Determine the [X, Y] coordinate at the center of the cell enclosing the given text.  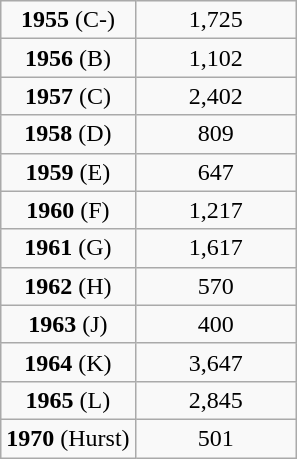
809 [216, 134]
1970 (Hurst) [68, 438]
2,402 [216, 96]
1959 (E) [68, 172]
1963 (J) [68, 324]
1964 (K) [68, 362]
1962 (H) [68, 286]
1,102 [216, 58]
1,617 [216, 248]
1956 (B) [68, 58]
1957 (C) [68, 96]
501 [216, 438]
570 [216, 286]
1960 (F) [68, 210]
1958 (D) [68, 134]
400 [216, 324]
1,217 [216, 210]
3,647 [216, 362]
1965 (L) [68, 400]
1955 (C-) [68, 20]
647 [216, 172]
1,725 [216, 20]
2,845 [216, 400]
1961 (G) [68, 248]
